Locate the cell with the specified text and output its (x, y) center coordinate. 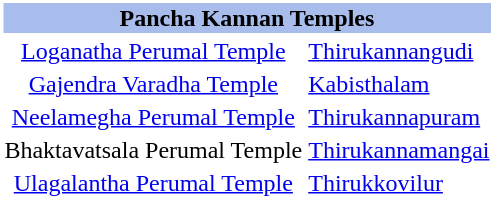
Gajendra Varadha Temple (154, 84)
Thirukannangudi (399, 51)
Pancha Kannan Temples (247, 18)
Ulagalantha Perumal Temple (154, 183)
Bhaktavatsala Perumal Temple (154, 150)
Loganatha Perumal Temple (154, 51)
Thirukannapuram (399, 117)
Neelamegha Perumal Temple (154, 117)
Thirukkovilur (399, 183)
Kabisthalam (399, 84)
Thirukannamangai (399, 150)
